Find where the given text appears and provide that cell's center as [x, y] coordinate. 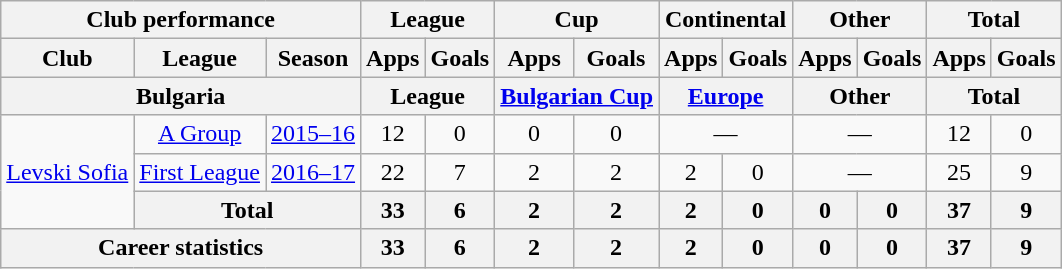
A Group [200, 134]
Bulgaria [181, 96]
Continental [726, 20]
Club [68, 58]
Bulgarian Cup [577, 96]
22 [393, 172]
Season [314, 58]
First League [200, 172]
Levski Sofia [68, 172]
7 [460, 172]
Cup [577, 20]
Career statistics [181, 248]
Europe [726, 96]
25 [959, 172]
2015–16 [314, 134]
2016–17 [314, 172]
Club performance [181, 20]
